From the cell containing the given text, extract its center point as (x, y) coordinate. 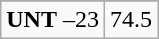
UNT –23 (53, 20)
74.5 (130, 20)
